Determine the [x, y] coordinate at the center of the cell enclosing the given text.  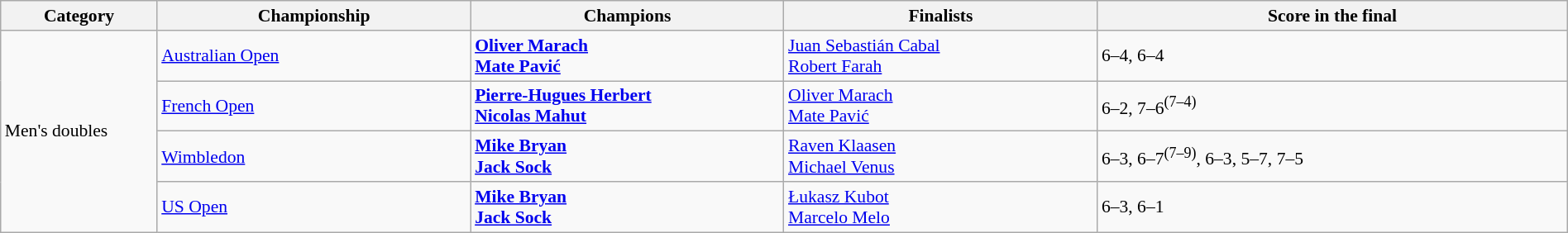
6–3, 6–1 [1332, 207]
6–3, 6–7(7–9), 6–3, 5–7, 7–5 [1332, 157]
Wimbledon [314, 157]
Juan Sebastián Cabal Robert Farah [941, 56]
US Open [314, 207]
Championship [314, 16]
Category [79, 16]
Australian Open [314, 56]
Pierre-Hugues Herbert Nicolas Mahut [627, 106]
Men's doubles [79, 131]
French Open [314, 106]
Score in the final [1332, 16]
Finalists [941, 16]
Raven Klaasen Michael Venus [941, 157]
6–4, 6–4 [1332, 56]
6–2, 7–6(7–4) [1332, 106]
Łukasz Kubot Marcelo Melo [941, 207]
Champions [627, 16]
